Search for the cell housing the specified text and yield its (x, y) center coordinate. 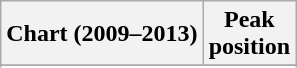
Peakposition (249, 34)
Chart (2009–2013) (102, 34)
